For the text-containing cell, return its midpoint in (x, y) coordinate format. 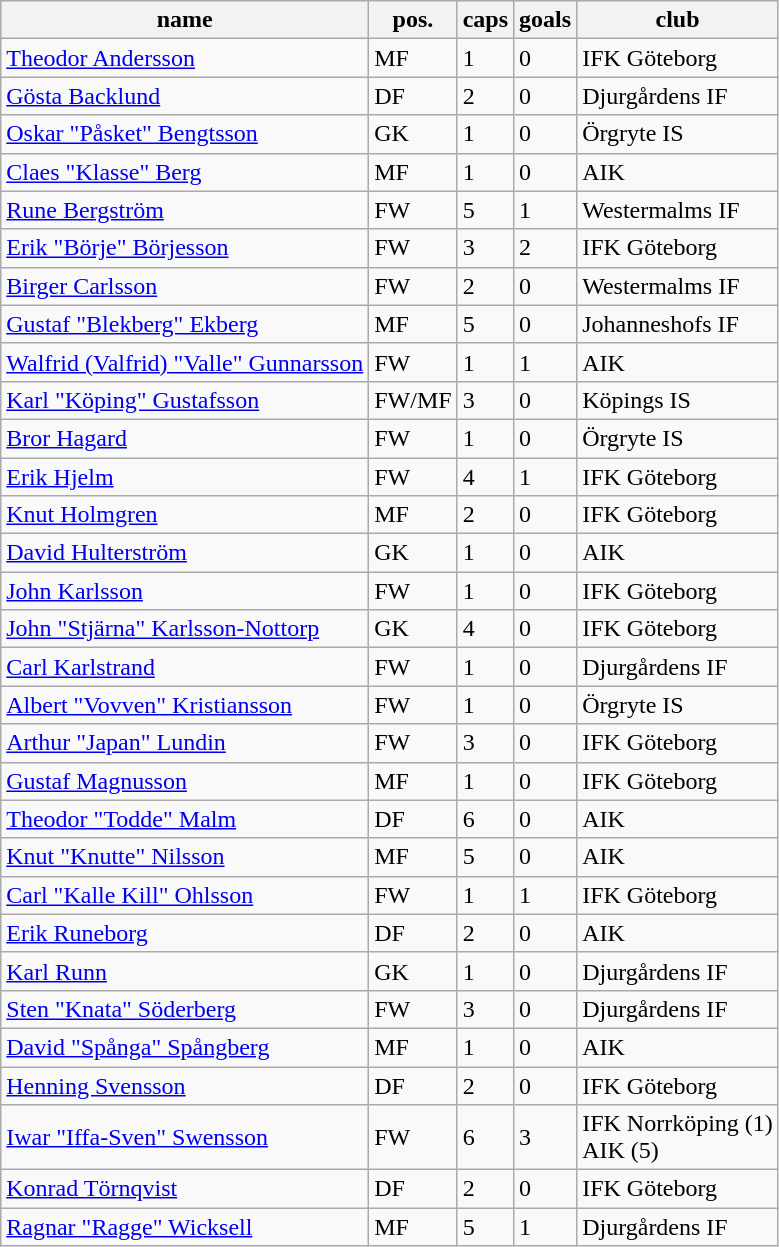
name (185, 20)
Walfrid (Valfrid) "Valle" Gunnarsson (185, 362)
Knut Holmgren (185, 515)
David Hulterström (185, 553)
Johanneshofs IF (678, 324)
Erik Hjelm (185, 477)
Iwar "Iffa-Sven" Swensson (185, 1138)
John Karlsson (185, 591)
Sten "Knata" Söderberg (185, 1009)
Theodor "Todde" Malm (185, 819)
Bror Hagard (185, 438)
Arthur "Japan" Lundin (185, 743)
Erik Runeborg (185, 933)
Ragnar "Ragge" Wicksell (185, 1227)
Konrad Törnqvist (185, 1189)
Rune Bergström (185, 210)
Karl "Köping" Gustafsson (185, 400)
John "Stjärna" Karlsson-Nottorp (185, 629)
Knut "Knutte" Nilsson (185, 857)
Theodor Andersson (185, 58)
FW/MF (413, 400)
Henning Svensson (185, 1085)
Carl Karlstrand (185, 667)
David "Spånga" Spångberg (185, 1047)
IFK Norrköping (1)AIK (5) (678, 1138)
Albert "Vovven" Kristiansson (185, 705)
club (678, 20)
Gustaf "Blekberg" Ekberg (185, 324)
Gösta Backlund (185, 96)
Birger Carlsson (185, 286)
Köpings IS (678, 400)
caps (485, 20)
Karl Runn (185, 971)
Claes "Klasse" Berg (185, 172)
Carl "Kalle Kill" Ohlsson (185, 895)
pos. (413, 20)
Erik "Börje" Börjesson (185, 248)
goals (546, 20)
Oskar "Påsket" Bengtsson (185, 134)
Gustaf Magnusson (185, 781)
